Extract the (X, Y) coordinate from the center of the cell holding the provided text.  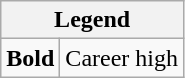
Legend (92, 20)
Career high (122, 58)
Bold (30, 58)
